From the cell containing the given text, extract its center point as [x, y] coordinate. 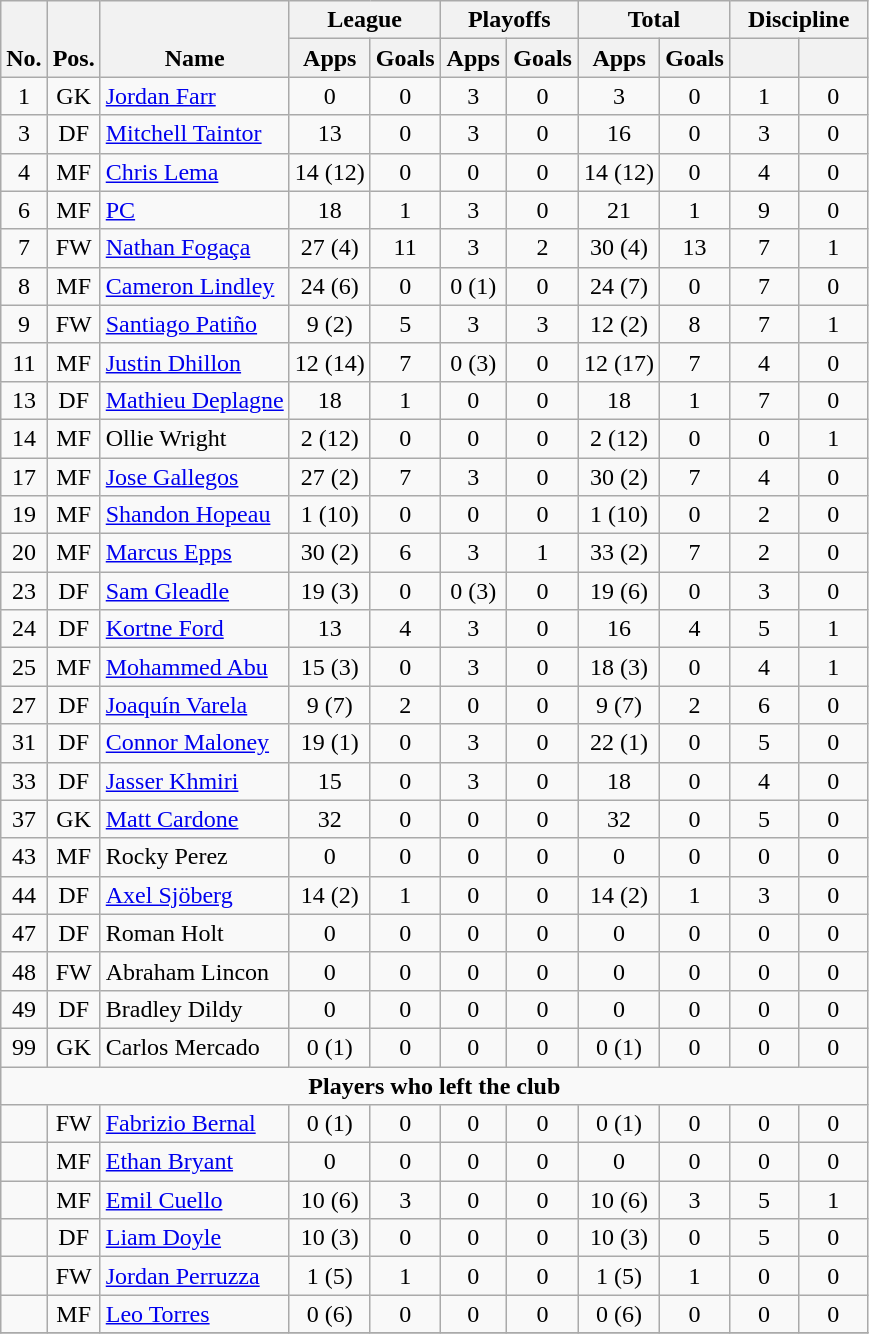
24 (6) [330, 286]
21 [620, 210]
33 (2) [620, 553]
19 [24, 515]
Shandon Hopeau [194, 515]
Roman Holt [194, 933]
Matt Cardone [194, 819]
25 [24, 667]
47 [24, 933]
Emil Cuello [194, 1200]
No. [24, 39]
27 [24, 705]
17 [24, 477]
Discipline [798, 20]
22 (1) [620, 743]
Nathan Fogaça [194, 248]
Mathieu Deplagne [194, 400]
Joaquín Varela [194, 705]
Bradley Dildy [194, 1009]
20 [24, 553]
44 [24, 895]
Chris Lema [194, 172]
48 [24, 971]
19 (6) [620, 591]
15 [330, 781]
12 (14) [330, 362]
Cameron Lindley [194, 286]
Santiago Patiño [194, 324]
19 (3) [330, 591]
Marcus Epps [194, 553]
Jasser Khmiri [194, 781]
43 [24, 857]
49 [24, 1009]
Rocky Perez [194, 857]
Name [194, 39]
27 (2) [330, 477]
Kortne Ford [194, 629]
Liam Doyle [194, 1238]
Mitchell Taintor [194, 134]
Pos. [74, 39]
Players who left the club [434, 1085]
14 [24, 438]
27 (4) [330, 248]
PC [194, 210]
24 (7) [620, 286]
Jordan Perruzza [194, 1276]
Leo Torres [194, 1314]
Jordan Farr [194, 96]
Carlos Mercado [194, 1047]
23 [24, 591]
Total [654, 20]
Jose Gallegos [194, 477]
18 (3) [620, 667]
24 [24, 629]
12 (17) [620, 362]
Axel Sjöberg [194, 895]
Mohammed Abu [194, 667]
99 [24, 1047]
31 [24, 743]
Playoffs [510, 20]
12 (2) [620, 324]
37 [24, 819]
9 (2) [330, 324]
League [364, 20]
Fabrizio Bernal [194, 1124]
15 (3) [330, 667]
Connor Maloney [194, 743]
Sam Gleadle [194, 591]
33 [24, 781]
Justin Dhillon [194, 362]
Ollie Wright [194, 438]
Ethan Bryant [194, 1162]
19 (1) [330, 743]
30 (4) [620, 248]
Abraham Lincon [194, 971]
